Determine the (X, Y) coordinate at the center of the cell enclosing the given text.  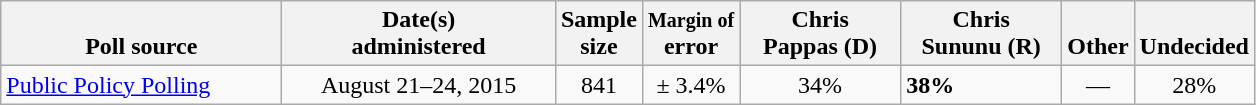
Public Policy Polling (142, 85)
38% (982, 85)
August 21–24, 2015 (419, 85)
± 3.4% (690, 85)
Other (1098, 34)
Poll source (142, 34)
Undecided (1194, 34)
Margin oferror (690, 34)
— (1098, 85)
ChrisSununu (R) (982, 34)
28% (1194, 85)
Date(s)administered (419, 34)
Samplesize (598, 34)
ChrisPappas (D) (820, 34)
841 (598, 85)
34% (820, 85)
